Find where the given text appears and provide that cell's center as (X, Y) coordinate. 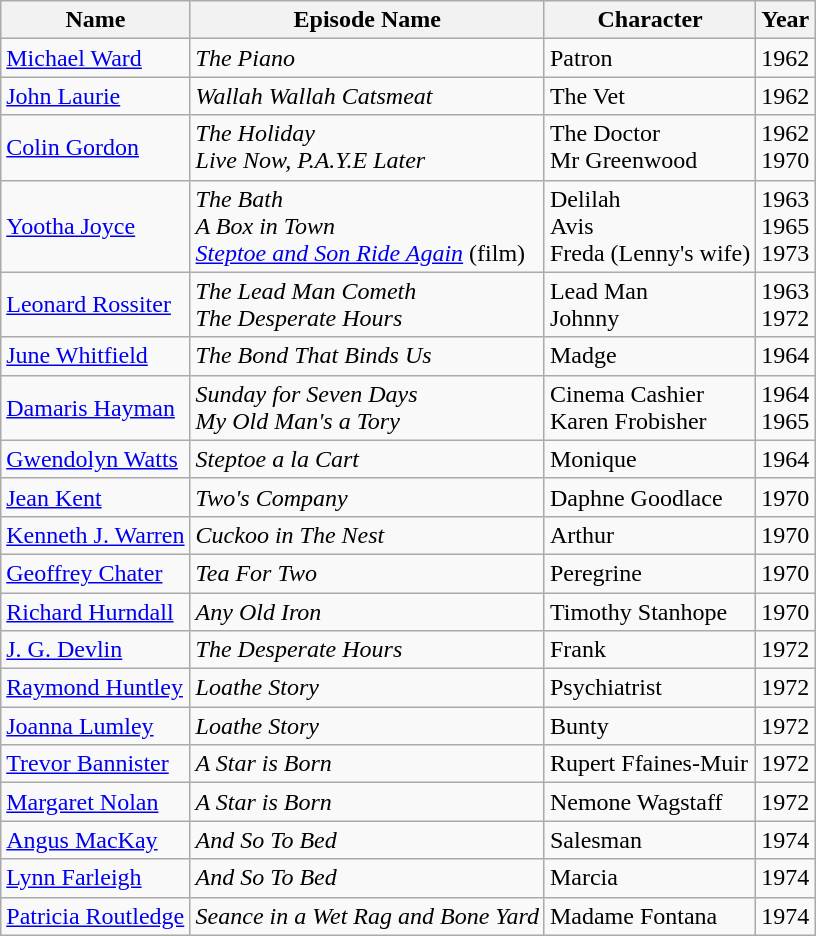
Frank (650, 650)
The HolidayLive Now, P.A.Y.E Later (367, 148)
Richard Hurndall (96, 611)
Arthur (650, 535)
Colin Gordon (96, 148)
Nemone Wagstaff (650, 802)
Madame Fontana (650, 916)
Peregrine (650, 573)
Gwendolyn Watts (96, 459)
Bunty (650, 726)
Lead ManJohnny (650, 304)
Sunday for Seven DaysMy Old Man's a Tory (367, 408)
Margaret Nolan (96, 802)
19621970 (786, 148)
Episode Name (367, 20)
Tea For Two (367, 573)
The Piano (367, 58)
Any Old Iron (367, 611)
Yootha Joyce (96, 226)
Joanna Lumley (96, 726)
The Bond That Binds Us (367, 356)
Angus MacKay (96, 840)
Two's Company (367, 497)
Patricia Routledge (96, 916)
196319651973 (786, 226)
Rupert Ffaines-Muir (650, 764)
The Desperate Hours (367, 650)
John Laurie (96, 96)
19631972 (786, 304)
Jean Kent (96, 497)
Cuckoo in The Nest (367, 535)
19641965 (786, 408)
Steptoe a la Cart (367, 459)
Year (786, 20)
Daphne Goodlace (650, 497)
The Lead Man ComethThe Desperate Hours (367, 304)
Leonard Rossiter (96, 304)
Marcia (650, 878)
Michael Ward (96, 58)
The BathA Box in TownSteptoe and Son Ride Again (film) (367, 226)
Lynn Farleigh (96, 878)
Patron (650, 58)
Seance in a Wet Rag and Bone Yard (367, 916)
Name (96, 20)
Psychiatrist (650, 688)
Raymond Huntley (96, 688)
Wallah Wallah Catsmeat (367, 96)
Timothy Stanhope (650, 611)
Damaris Hayman (96, 408)
Salesman (650, 840)
June Whitfield (96, 356)
Madge (650, 356)
Kenneth J. Warren (96, 535)
Cinema CashierKaren Frobisher (650, 408)
Character (650, 20)
The Vet (650, 96)
J. G. Devlin (96, 650)
Monique (650, 459)
The DoctorMr Greenwood (650, 148)
DelilahAvisFreda (Lenny's wife) (650, 226)
Trevor Bannister (96, 764)
Geoffrey Chater (96, 573)
